Find where the given text appears and provide that cell's center as [X, Y] coordinate. 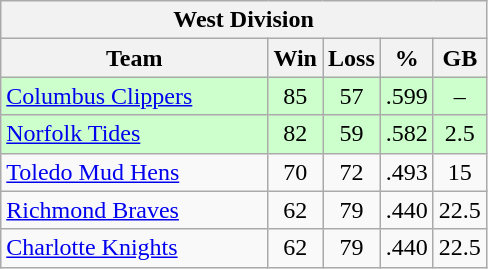
West Division [244, 20]
59 [351, 134]
Loss [351, 58]
.599 [406, 96]
Team [134, 58]
– [460, 96]
70 [296, 172]
72 [351, 172]
85 [296, 96]
Toledo Mud Hens [134, 172]
15 [460, 172]
Columbus Clippers [134, 96]
Richmond Braves [134, 210]
.582 [406, 134]
Norfolk Tides [134, 134]
Win [296, 58]
GB [460, 58]
82 [296, 134]
% [406, 58]
2.5 [460, 134]
Charlotte Knights [134, 248]
57 [351, 96]
.493 [406, 172]
